Locate the cell with the specified text and output its [X, Y] center coordinate. 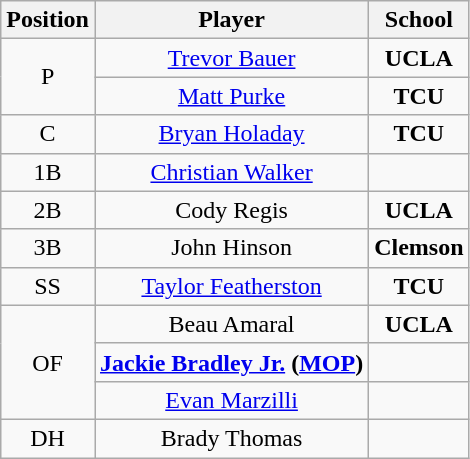
Matt Purke [231, 96]
Clemson [419, 248]
SS [48, 286]
1B [48, 172]
Jackie Bradley Jr. (MOP) [231, 362]
C [48, 134]
Beau Amaral [231, 324]
2B [48, 210]
Brady Thomas [231, 438]
Evan Marzilli [231, 400]
Christian Walker [231, 172]
Cody Regis [231, 210]
Trevor Bauer [231, 58]
DH [48, 438]
3B [48, 248]
Position [48, 20]
Taylor Featherston [231, 286]
P [48, 77]
OF [48, 362]
John Hinson [231, 248]
Bryan Holaday [231, 134]
Player [231, 20]
School [419, 20]
